Capture the cell that displays the provided text and extract its [X, Y] central coordinate. 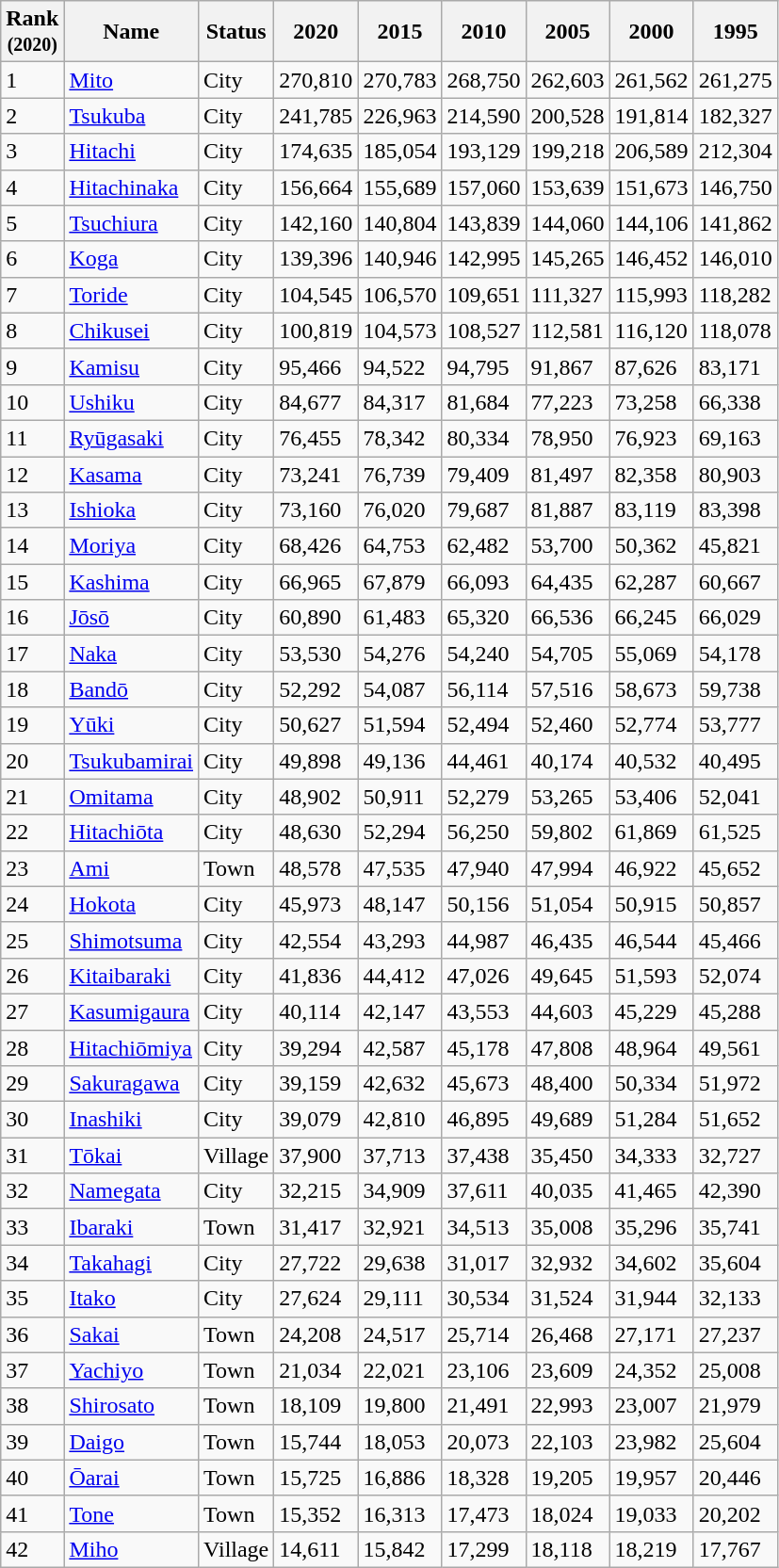
27,237 [735, 1334]
29 [32, 1084]
45,288 [735, 1011]
144,106 [652, 223]
77,223 [567, 402]
31,524 [567, 1299]
37,438 [484, 1156]
49,136 [399, 761]
51,652 [735, 1120]
40,035 [567, 1191]
83,119 [652, 510]
Koga [132, 259]
116,120 [652, 331]
47,808 [567, 1048]
49,561 [735, 1048]
155,689 [399, 187]
270,810 [316, 80]
66,965 [316, 582]
41,465 [652, 1191]
2015 [399, 32]
10 [32, 402]
46,544 [652, 940]
87,626 [652, 366]
35 [32, 1299]
43,553 [484, 1011]
31 [32, 1156]
29,638 [399, 1263]
Ibaraki [132, 1227]
83,171 [735, 366]
33 [32, 1227]
31,944 [652, 1299]
Hitachiōta [132, 832]
40,495 [735, 761]
94,522 [399, 366]
26 [32, 976]
5 [32, 223]
18,024 [567, 1513]
39,159 [316, 1084]
22,021 [399, 1370]
20,073 [484, 1442]
39,079 [316, 1120]
27,171 [652, 1334]
19,205 [567, 1478]
81,684 [484, 402]
Naka [132, 654]
48,400 [567, 1084]
53,406 [652, 797]
16 [32, 618]
104,573 [399, 331]
2000 [652, 32]
50,911 [399, 797]
Ōarai [132, 1478]
1 [32, 80]
Yūki [132, 725]
50,627 [316, 725]
37,611 [484, 1191]
44,412 [399, 976]
1995 [735, 32]
34,602 [652, 1263]
17,767 [735, 1549]
Status [236, 32]
94,795 [484, 366]
Hitachinaka [132, 187]
40,174 [567, 761]
191,814 [652, 116]
2005 [567, 32]
206,589 [652, 152]
54,276 [399, 654]
11 [32, 438]
262,603 [567, 80]
51,594 [399, 725]
193,129 [484, 152]
Itako [132, 1299]
17 [32, 654]
2 [32, 116]
67,879 [399, 582]
Hitachiōmiya [132, 1048]
48,964 [652, 1048]
Tsuchiura [132, 223]
2020 [316, 32]
66,338 [735, 402]
80,903 [735, 474]
141,862 [735, 223]
50,857 [735, 904]
146,010 [735, 259]
32,133 [735, 1299]
16,313 [399, 1513]
57,516 [567, 689]
73,258 [652, 402]
54,087 [399, 689]
45,821 [735, 546]
109,651 [484, 295]
Kasumigaura [132, 1011]
56,250 [484, 832]
25,604 [735, 1442]
199,218 [567, 152]
Toride [132, 295]
76,020 [399, 510]
Tsukuba [132, 116]
62,287 [652, 582]
Kashima [132, 582]
23 [32, 868]
24,208 [316, 1334]
42,632 [399, 1084]
185,054 [399, 152]
3 [32, 152]
44,603 [567, 1011]
34,513 [484, 1227]
Hitachi [132, 152]
26,468 [567, 1334]
66,029 [735, 618]
Takahagi [132, 1263]
19,033 [652, 1513]
108,527 [484, 331]
212,304 [735, 152]
20,446 [735, 1478]
2010 [484, 32]
42,554 [316, 940]
42,390 [735, 1191]
52,460 [567, 725]
52,074 [735, 976]
25 [32, 940]
83,398 [735, 510]
15,842 [399, 1549]
Kitaibaraki [132, 976]
25,714 [484, 1334]
35,296 [652, 1227]
Mito [132, 80]
45,466 [735, 940]
62,482 [484, 546]
Yachiyo [132, 1370]
48,147 [399, 904]
61,525 [735, 832]
Shirosato [132, 1406]
27,624 [316, 1299]
Name [132, 32]
29,111 [399, 1299]
17,299 [484, 1549]
104,545 [316, 295]
14 [32, 546]
60,890 [316, 618]
18,053 [399, 1442]
52,041 [735, 797]
34,333 [652, 1156]
44,461 [484, 761]
49,689 [567, 1120]
68,426 [316, 546]
19 [32, 725]
47,994 [567, 868]
44,987 [484, 940]
261,275 [735, 80]
261,562 [652, 80]
46,435 [567, 940]
64,753 [399, 546]
58,673 [652, 689]
22 [32, 832]
Hokota [132, 904]
118,282 [735, 295]
146,452 [652, 259]
66,093 [484, 582]
19,800 [399, 1406]
79,687 [484, 510]
Ryūgasaki [132, 438]
35,450 [567, 1156]
76,923 [652, 438]
112,581 [567, 331]
241,785 [316, 116]
Jōsō [132, 618]
13 [32, 510]
41,836 [316, 976]
81,887 [567, 510]
46,922 [652, 868]
55,069 [652, 654]
21,979 [735, 1406]
53,777 [735, 725]
Kasama [132, 474]
7 [32, 295]
Namegata [132, 1191]
69,163 [735, 438]
23,609 [567, 1370]
32,921 [399, 1227]
34 [32, 1263]
91,867 [567, 366]
61,869 [652, 832]
18,219 [652, 1549]
35,604 [735, 1263]
Shimotsuma [132, 940]
54,178 [735, 654]
156,664 [316, 187]
52,292 [316, 689]
118,078 [735, 331]
39 [32, 1442]
115,993 [652, 295]
51,593 [652, 976]
268,750 [484, 80]
24,352 [652, 1370]
100,819 [316, 331]
45,178 [484, 1048]
84,317 [399, 402]
34,909 [399, 1191]
Omitama [132, 797]
48,578 [316, 868]
140,804 [399, 223]
37,900 [316, 1156]
49,898 [316, 761]
Kamisu [132, 366]
22,993 [567, 1406]
54,705 [567, 654]
270,783 [399, 80]
48,630 [316, 832]
106,570 [399, 295]
45,229 [652, 1011]
31,017 [484, 1263]
50,362 [652, 546]
Miho [132, 1549]
Sakai [132, 1334]
Inashiki [132, 1120]
84,677 [316, 402]
38 [32, 1406]
53,530 [316, 654]
214,590 [484, 116]
35,741 [735, 1227]
49,645 [567, 976]
50,334 [652, 1084]
46,895 [484, 1120]
24,517 [399, 1334]
45,652 [735, 868]
40,114 [316, 1011]
50,156 [484, 904]
Daigo [132, 1442]
23,106 [484, 1370]
52,279 [484, 797]
73,160 [316, 510]
32 [32, 1191]
65,320 [484, 618]
80,334 [484, 438]
40,532 [652, 761]
51,972 [735, 1084]
52,774 [652, 725]
39,294 [316, 1048]
59,802 [567, 832]
32,727 [735, 1156]
76,455 [316, 438]
42,147 [399, 1011]
53,700 [567, 546]
174,635 [316, 152]
35,008 [567, 1227]
200,528 [567, 116]
12 [32, 474]
21,034 [316, 1370]
16,886 [399, 1478]
47,535 [399, 868]
Chikusei [132, 331]
30,534 [484, 1299]
45,973 [316, 904]
6 [32, 259]
50,915 [652, 904]
42 [32, 1549]
79,409 [484, 474]
Moriya [132, 546]
81,497 [567, 474]
9 [32, 366]
Ami [132, 868]
54,240 [484, 654]
Rank(2020) [32, 32]
30 [32, 1120]
27 [32, 1011]
27,722 [316, 1263]
61,483 [399, 618]
23,982 [652, 1442]
Ushiku [132, 402]
21,491 [484, 1406]
78,950 [567, 438]
157,060 [484, 187]
144,060 [567, 223]
111,327 [567, 295]
142,160 [316, 223]
56,114 [484, 689]
73,241 [316, 474]
15,352 [316, 1513]
20 [32, 761]
153,639 [567, 187]
151,673 [652, 187]
64,435 [567, 582]
37,713 [399, 1156]
21 [32, 797]
45,673 [484, 1084]
28 [32, 1048]
82,358 [652, 474]
14,611 [316, 1549]
145,265 [567, 259]
40 [32, 1478]
143,839 [484, 223]
43,293 [399, 940]
76,739 [399, 474]
60,667 [735, 582]
15 [32, 582]
15,725 [316, 1478]
51,054 [567, 904]
18,328 [484, 1478]
17,473 [484, 1513]
Sakuragawa [132, 1084]
146,750 [735, 187]
8 [32, 331]
Ishioka [132, 510]
66,536 [567, 618]
Tsukubamirai [132, 761]
41 [32, 1513]
4 [32, 187]
66,245 [652, 618]
32,215 [316, 1191]
95,466 [316, 366]
Tone [132, 1513]
52,494 [484, 725]
Bandō [132, 689]
47,026 [484, 976]
53,265 [567, 797]
47,940 [484, 868]
18 [32, 689]
37 [32, 1370]
78,342 [399, 438]
36 [32, 1334]
52,294 [399, 832]
32,932 [567, 1263]
24 [32, 904]
25,008 [735, 1370]
15,744 [316, 1442]
59,738 [735, 689]
48,902 [316, 797]
142,995 [484, 259]
19,957 [652, 1478]
42,587 [399, 1048]
140,946 [399, 259]
51,284 [652, 1120]
18,109 [316, 1406]
31,417 [316, 1227]
226,963 [399, 116]
Tōkai [132, 1156]
139,396 [316, 259]
22,103 [567, 1442]
182,327 [735, 116]
20,202 [735, 1513]
18,118 [567, 1549]
42,810 [399, 1120]
23,007 [652, 1406]
